From the cell containing the given text, extract its center point as [x, y] coordinate. 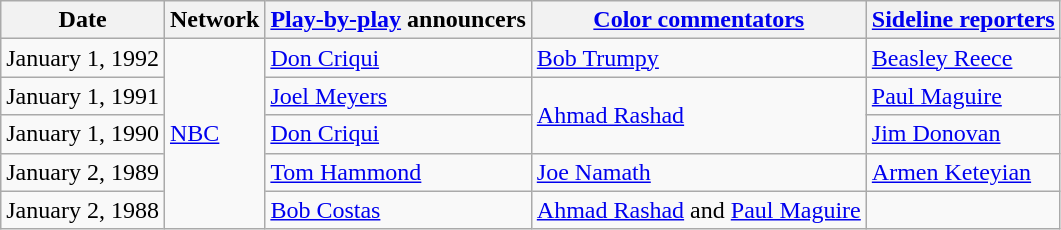
January 1, 1992 [83, 58]
Network [214, 20]
January 1, 1991 [83, 96]
Beasley Reece [963, 58]
Bob Costas [398, 210]
Paul Maguire [963, 96]
Armen Keteyian [963, 172]
January 2, 1988 [83, 210]
Tom Hammond [398, 172]
January 1, 1990 [83, 134]
Ahmad Rashad [698, 115]
Joel Meyers [398, 96]
NBC [214, 134]
Jim Donovan [963, 134]
Joe Namath [698, 172]
Ahmad Rashad and Paul Maguire [698, 210]
Play-by-play announcers [398, 20]
Bob Trumpy [698, 58]
Sideline reporters [963, 20]
Color commentators [698, 20]
Date [83, 20]
January 2, 1989 [83, 172]
